For the text-containing cell, return its midpoint in (X, Y) coordinate format. 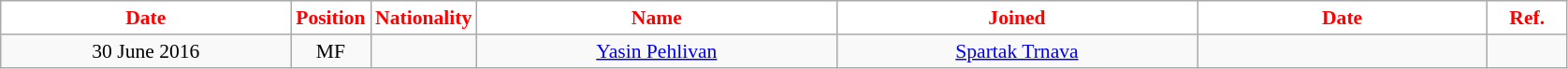
Ref. (1527, 18)
MF (331, 51)
Spartak Trnava (1016, 51)
Nationality (423, 18)
Yasin Pehlivan (657, 51)
Name (657, 18)
30 June 2016 (146, 51)
Position (331, 18)
Joined (1016, 18)
